Provide the (X, Y) coordinate of the cell's center where the given text is located.  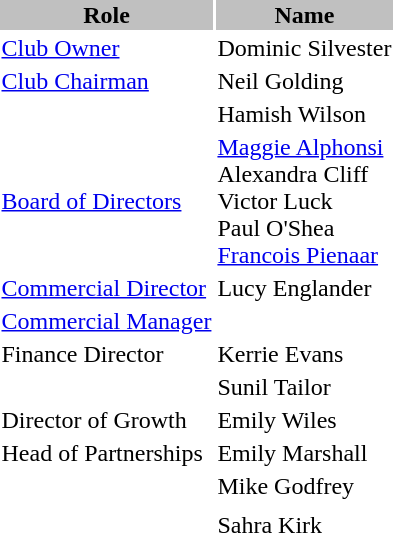
Neil Golding (304, 81)
Head of Partnerships (106, 453)
Club Chairman (106, 81)
Club Owner (106, 48)
Sunil Tailor (304, 387)
Director of Growth (106, 420)
Dominic Silvester (304, 48)
Emily Wiles (304, 420)
Mike Godfrey (304, 486)
Hamish Wilson (304, 114)
Maggie Alphonsi Alexandra Cliff Victor Luck Paul O'Shea Francois Pienaar (304, 201)
Lucy Englander (304, 288)
Commercial Manager (106, 321)
Board of Directors (106, 201)
Emily Marshall (304, 453)
Name (304, 15)
Role (106, 15)
Finance Director (106, 354)
Kerrie Evans (304, 354)
Commercial Director (106, 288)
